Locate the cell with the specified text and output its [X, Y] center coordinate. 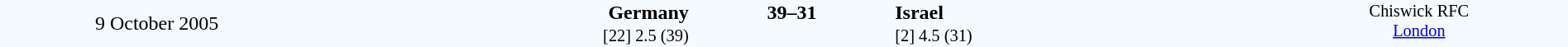
39–31 [791, 12]
Israel [1082, 12]
[2] 4.5 (31) [1082, 36]
[22] 2.5 (39) [501, 36]
Germany [501, 12]
9 October 2005 [157, 23]
Chiswick RFCLondon [1419, 23]
